Determine the (X, Y) coordinate at the center of the cell enclosing the given text.  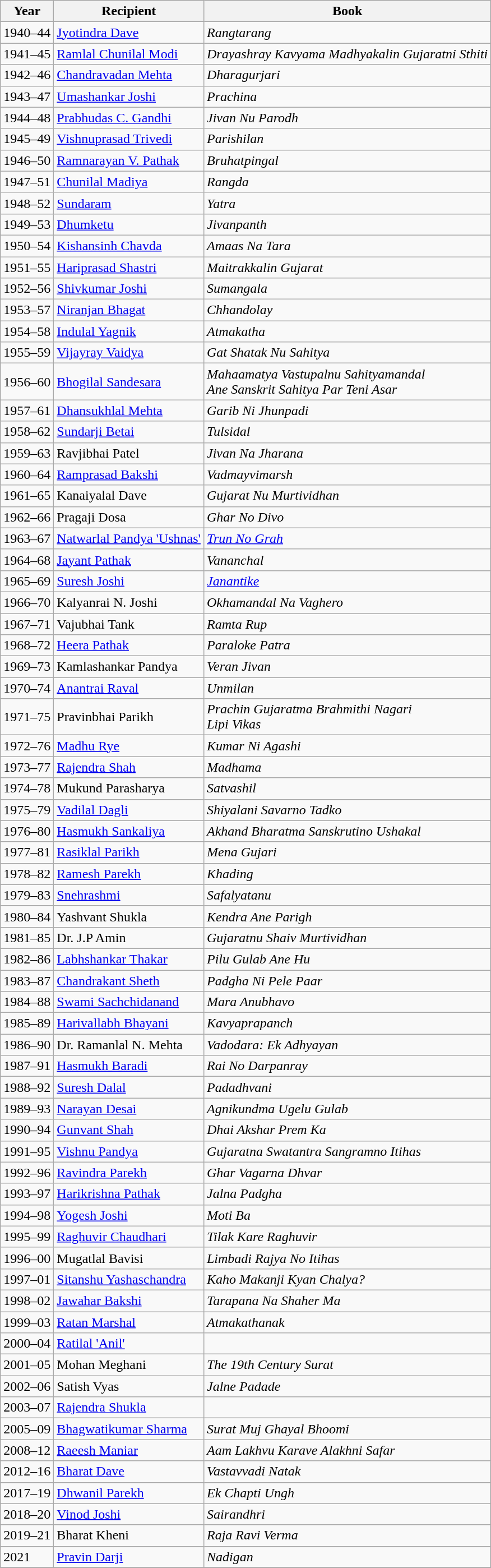
Ramlal Chunilal Modi (129, 54)
Padadhvani (347, 1087)
Chandrakant Sheth (129, 981)
1982–86 (27, 959)
1960–64 (27, 474)
Agnikundma Ugelu Gulab (347, 1109)
Prabhudas C. Gandhi (129, 118)
Chandravadan Mehta (129, 75)
Gujaratnu Shaiv Murtividhan (347, 938)
Rajendra Shukla (129, 1408)
1952–56 (27, 289)
Rangda (347, 182)
Vishnu Pandya (129, 1151)
1973–77 (27, 767)
Mugatlal Bavisi (129, 1258)
2019–21 (27, 1535)
1998–02 (27, 1300)
1940–44 (27, 33)
1991–95 (27, 1151)
Umashankar Joshi (129, 96)
1962–66 (27, 517)
Heera Pathak (129, 645)
Suresh Dalal (129, 1087)
1992–96 (27, 1173)
1954–58 (27, 331)
Safalyatanu (347, 895)
Book (347, 11)
Anantrai Raval (129, 688)
1955–59 (27, 353)
Mukund Parasharya (129, 788)
Satish Vyas (129, 1386)
Drayashray Kavyama Madhyakalin Gujaratni Sthiti (347, 54)
1993–97 (27, 1194)
Ramta Rup (347, 624)
Garib Ni Jhunpadi (347, 411)
Mena Gujari (347, 852)
Unmilan (347, 688)
1944–48 (27, 118)
1975–79 (27, 810)
Niranjan Bhagat (129, 310)
Atmakathanak (347, 1322)
1967–71 (27, 624)
Hasmukh Baradi (129, 1066)
Jayant Pathak (129, 560)
1951–55 (27, 268)
Narayan Desai (129, 1109)
Trun No Grah (347, 538)
Harivallabh Bhayani (129, 1023)
Gunvant Shah (129, 1130)
1970–74 (27, 688)
Sairandhri (347, 1514)
Ramprasad Bakshi (129, 474)
Dr. J.P Amin (129, 938)
Khading (347, 874)
Kendra Ane Parigh (347, 916)
1985–89 (27, 1023)
Moti Ba (347, 1215)
Recipient (129, 11)
2000–04 (27, 1344)
1948–52 (27, 203)
Dhai Akshar Prem Ka (347, 1130)
Gujarat Nu Murtividhan (347, 496)
1987–91 (27, 1066)
Suresh Joshi (129, 581)
2017–19 (27, 1493)
Pilu Gulab Ane Hu (347, 959)
Vadodara: Ek Adhyayan (347, 1045)
Ravindra Parekh (129, 1173)
Bruhatpingal (347, 160)
Jalne Padade (347, 1386)
1990–94 (27, 1130)
Indulal Yagnik (129, 331)
Yogesh Joshi (129, 1215)
Raghuvir Chaudhari (129, 1237)
1945–49 (27, 139)
Bhagwatikumar Sharma (129, 1429)
Kalyanrai N. Joshi (129, 602)
Yatra (347, 203)
Kavyaprapanch (347, 1023)
1941–45 (27, 54)
2008–12 (27, 1450)
Chhandolay (347, 310)
Mohan Meghani (129, 1365)
Tulsidal (347, 432)
Chunilal Madiya (129, 182)
1956–60 (27, 381)
Pravinbhai Parikh (129, 717)
Amaas Na Tara (347, 246)
Ramnarayan V. Pathak (129, 160)
Nadigan (347, 1557)
The 19th Century Surat (347, 1365)
Sumangala (347, 289)
Snehrashmi (129, 895)
Vananchal (347, 560)
Ratan Marshal (129, 1322)
Prachin Gujaratma Brahmithi NagariLipi Vikas (347, 717)
Ramesh Parekh (129, 874)
Swami Sachchidanand (129, 1002)
Prachina (347, 96)
1943–47 (27, 96)
Vishnuprasad Trivedi (129, 139)
Kumar Ni Agashi (347, 746)
Paraloke Patra (347, 645)
Bharat Dave (129, 1472)
1966–70 (27, 602)
1976–80 (27, 831)
1942–46 (27, 75)
Kamlashankar Pandya (129, 667)
2012–16 (27, 1472)
Akhand Bharatma Sanskrutino Ushakal (347, 831)
Shivkumar Joshi (129, 289)
2005–09 (27, 1429)
Madhu Rye (129, 746)
1978–82 (27, 874)
1961–65 (27, 496)
Dr. Ramanlal N. Mehta (129, 1045)
1964–68 (27, 560)
Sundarji Betai (129, 432)
Dharagurjari (347, 75)
1980–84 (27, 916)
1950–54 (27, 246)
Ravjibhai Patel (129, 453)
1996–00 (27, 1258)
1959–63 (27, 453)
1989–93 (27, 1109)
1981–85 (27, 938)
1999–03 (27, 1322)
Ek Chapti Ungh (347, 1493)
Maitrakkalin Gujarat (347, 268)
1977–81 (27, 852)
1974–78 (27, 788)
Bhogilal Sandesara (129, 381)
Dhansukhlal Mehta (129, 411)
Satvashil (347, 788)
2002–06 (27, 1386)
Madhama (347, 767)
Kishansinh Chavda (129, 246)
Mara Anubhavo (347, 1002)
Kanaiyalal Dave (129, 496)
1963–67 (27, 538)
1995–99 (27, 1237)
Gujaratna Swatantra Sangramno Itihas (347, 1151)
Labhshankar Thakar (129, 959)
Vajubhai Tank (129, 624)
Parishilan (347, 139)
1979–83 (27, 895)
Vadmayvimarsh (347, 474)
1947–51 (27, 182)
Janantike (347, 581)
Shiyalani Savarno Tadko (347, 810)
1997–01 (27, 1279)
Padgha Ni Pele Paar (347, 981)
Vastavvadi Natak (347, 1472)
2003–07 (27, 1408)
1986–90 (27, 1045)
1969–73 (27, 667)
1949–53 (27, 224)
Dhumketu (129, 224)
Rajendra Shah (129, 767)
Vadilal Dagli (129, 810)
Sundaram (129, 203)
Ratilal 'Anil' (129, 1344)
Natwarlal Pandya 'Ushnas' (129, 538)
Jawahar Bakshi (129, 1300)
Yashvant Shukla (129, 916)
1968–72 (27, 645)
Dhwanil Parekh (129, 1493)
Aam Lakhvu Karave Alakhni Safar (347, 1450)
1971–75 (27, 717)
1983–87 (27, 981)
Rangtarang (347, 33)
Hasmukh Sankaliya (129, 831)
Bharat Kheni (129, 1535)
2018–20 (27, 1514)
Tilak Kare Raghuvir (347, 1237)
Jivanpanth (347, 224)
Raeesh Maniar (129, 1450)
Jivan Nu Parodh (347, 118)
Pravin Darji (129, 1557)
1958–62 (27, 432)
Pragaji Dosa (129, 517)
Gat Shatak Nu Sahitya (347, 353)
1957–61 (27, 411)
Jivan Na Jharana (347, 453)
Rai No Darpanray (347, 1066)
Rasiklal Parikh (129, 852)
1946–50 (27, 160)
Harikrishna Pathak (129, 1194)
Veran Jivan (347, 667)
Hariprasad Shastri (129, 268)
Vijayray Vaidya (129, 353)
Mahaamatya Vastupalnu Sahityamandal Ane Sanskrit Sahitya Par Teni Asar (347, 381)
Vinod Joshi (129, 1514)
Atmakatha (347, 331)
1984–88 (27, 1002)
Sitanshu Yashaschandra (129, 1279)
Raja Ravi Verma (347, 1535)
Tarapana Na Shaher Ma (347, 1300)
Kaho Makanji Kyan Chalya? (347, 1279)
Ghar No Divo (347, 517)
Surat Muj Ghayal Bhoomi (347, 1429)
Year (27, 11)
Jyotindra Dave (129, 33)
Ghar Vagarna Dhvar (347, 1173)
Limbadi Rajya No Itihas (347, 1258)
1965–69 (27, 581)
1972–76 (27, 746)
2021 (27, 1557)
2001–05 (27, 1365)
Okhamandal Na Vaghero (347, 602)
1994–98 (27, 1215)
Jalna Padgha (347, 1194)
1953–57 (27, 310)
1988–92 (27, 1087)
